Scan for the cell matching the given text and deliver its [X, Y] coordinate at center. 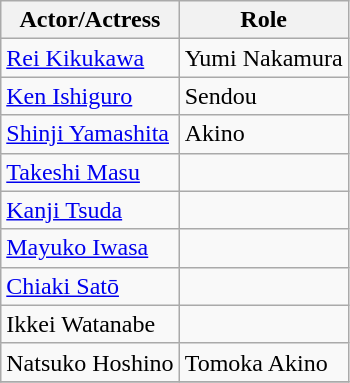
Takeshi Masu [90, 172]
Ikkei Watanabe [90, 324]
Akino [264, 134]
Shinji Yamashita [90, 134]
Chiaki Satō [90, 286]
Mayuko Iwasa [90, 248]
Rei Kikukawa [90, 58]
Yumi Nakamura [264, 58]
Kanji Tsuda [90, 210]
Ken Ishiguro [90, 96]
Natsuko Hoshino [90, 362]
Sendou [264, 96]
Role [264, 20]
Actor/Actress [90, 20]
Tomoka Akino [264, 362]
